From the cell containing the given text, extract its center point as (x, y) coordinate. 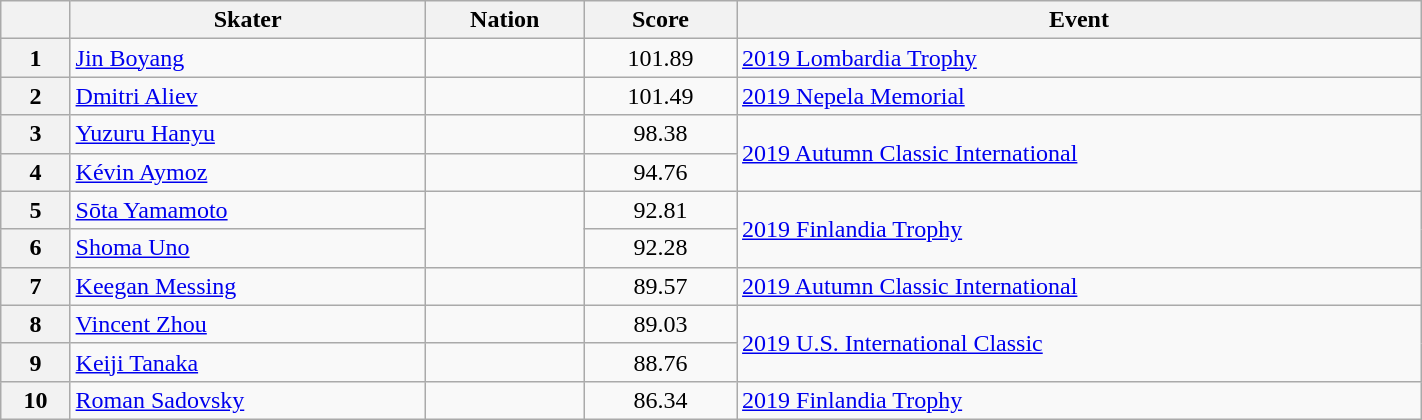
4 (36, 172)
94.76 (660, 172)
92.81 (660, 210)
Jin Boyang (248, 58)
92.28 (660, 248)
101.89 (660, 58)
88.76 (660, 362)
Dmitri Aliev (248, 96)
10 (36, 400)
7 (36, 286)
Sōta Yamamoto (248, 210)
86.34 (660, 400)
Roman Sadovsky (248, 400)
Keiji Tanaka (248, 362)
Skater (248, 20)
Keegan Messing (248, 286)
Event (1080, 20)
Nation (504, 20)
Yuzuru Hanyu (248, 134)
98.38 (660, 134)
5 (36, 210)
Vincent Zhou (248, 324)
Shoma Uno (248, 248)
2019 Lombardia Trophy (1080, 58)
9 (36, 362)
89.57 (660, 286)
Kévin Aymoz (248, 172)
2019 U.S. International Classic (1080, 343)
3 (36, 134)
6 (36, 248)
1 (36, 58)
89.03 (660, 324)
Score (660, 20)
8 (36, 324)
101.49 (660, 96)
2 (36, 96)
2019 Nepela Memorial (1080, 96)
